Pinpoint the cell where the given text exists, returning its (X, Y) midpoint coordinate. 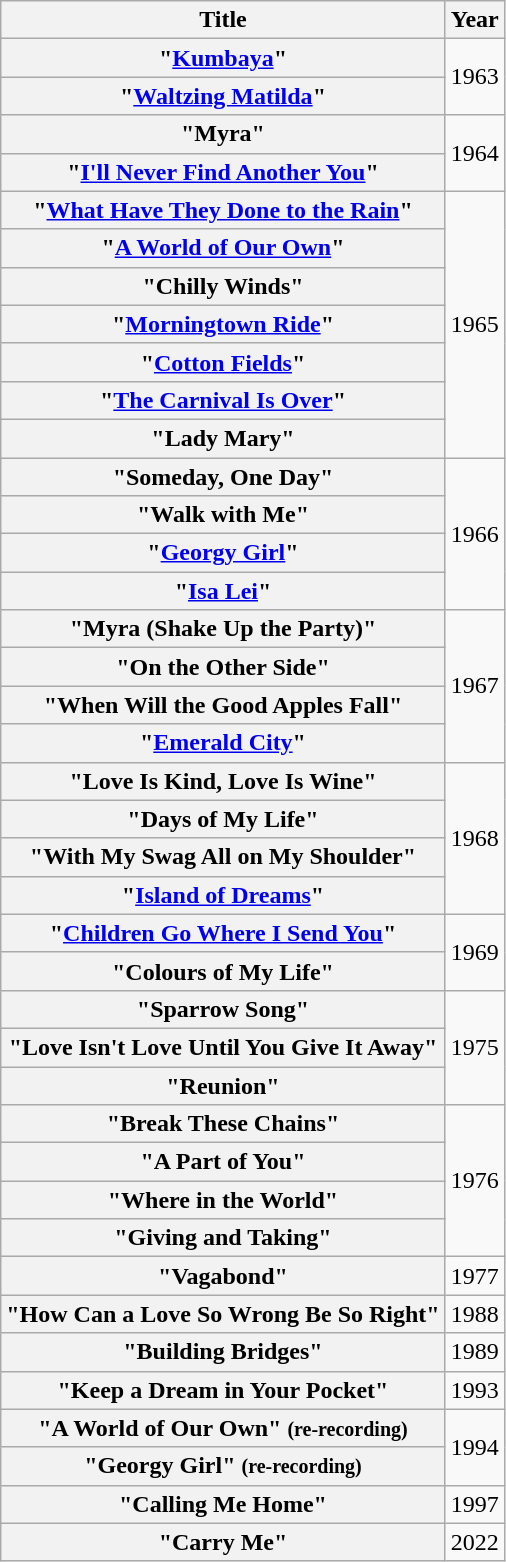
"How Can a Love So Wrong Be So Right" (223, 1314)
1988 (474, 1314)
Title (223, 20)
"Emerald City" (223, 743)
1968 (474, 838)
"Lady Mary" (223, 438)
1975 (474, 1047)
"Sparrow Song" (223, 1009)
1976 (474, 1181)
"A World of Our Own" (re-recording) (223, 1428)
"A World of Our Own" (223, 248)
"Calling Me Home" (223, 1504)
"Chilly Winds" (223, 286)
"Myra" (223, 134)
"I'll Never Find Another You" (223, 172)
"Georgy Girl" (re-recording) (223, 1466)
"On the Other Side" (223, 667)
"Where in the World" (223, 1200)
1967 (474, 686)
1994 (474, 1447)
"With My Swag All on My Shoulder" (223, 857)
"Reunion" (223, 1085)
1989 (474, 1352)
"Break These Chains" (223, 1124)
"Kumbaya" (223, 58)
1997 (474, 1504)
"Cotton Fields" (223, 362)
"The Carnival Is Over" (223, 400)
"Keep a Dream in Your Pocket" (223, 1390)
"Colours of My Life" (223, 971)
"Days of My Life" (223, 819)
"Vagabond" (223, 1276)
"Carry Me" (223, 1542)
"Myra (Shake Up the Party)" (223, 629)
1969 (474, 952)
"Isa Lei" (223, 591)
1993 (474, 1390)
1964 (474, 153)
1977 (474, 1276)
"Love Is Kind, Love Is Wine" (223, 781)
"Island of Dreams" (223, 895)
"Walk with Me" (223, 515)
"Building Bridges" (223, 1352)
1966 (474, 534)
"Someday, One Day" (223, 477)
"When Will the Good Apples Fall" (223, 705)
Year (474, 20)
2022 (474, 1542)
"Waltzing Matilda" (223, 96)
"Love Isn't Love Until You Give It Away" (223, 1047)
1965 (474, 324)
"What Have They Done to the Rain" (223, 210)
"A Part of You" (223, 1162)
"Children Go Where I Send You" (223, 933)
1963 (474, 77)
"Giving and Taking" (223, 1238)
"Morningtown Ride" (223, 324)
"Georgy Girl" (223, 553)
